Capture the cell that displays the provided text and extract its [x, y] central coordinate. 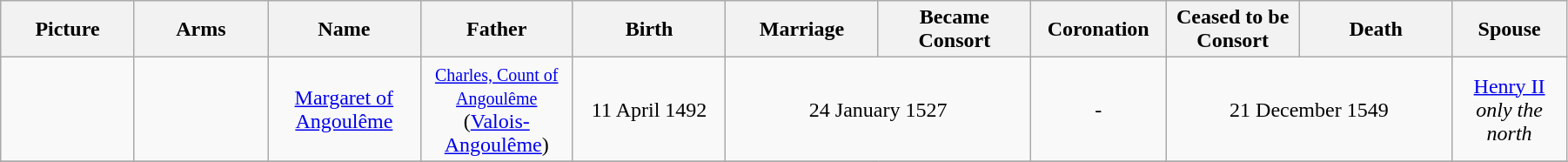
Margaret of Angoulême [345, 110]
Arms [200, 30]
Death [1375, 30]
Name [345, 30]
Spouse [1510, 30]
Charles, Count of Angoulême(Valois-Angoulême) [496, 110]
Marriage [802, 30]
21 December 1549 [1309, 110]
Birth [649, 30]
24 January 1527 [879, 110]
- [1098, 110]
Coronation [1098, 30]
Father [496, 30]
Henry IIonly the north [1510, 110]
Picture [68, 30]
11 April 1492 [649, 110]
Ceased to be Consort [1232, 30]
Became Consort [954, 30]
